Return [x, y] of the center of cell containing provided text 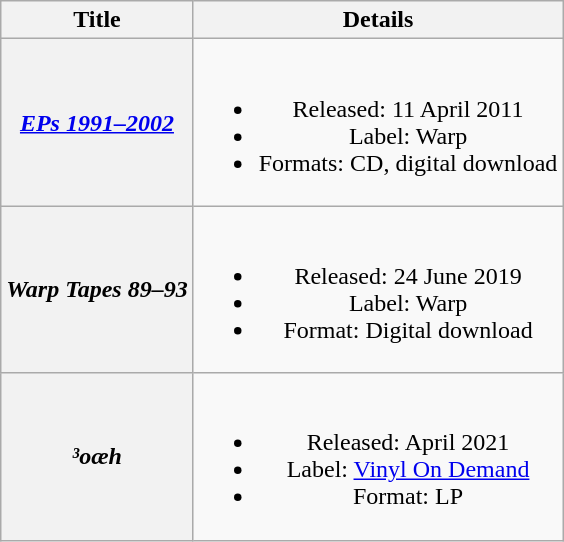
Title [97, 20]
EPs 1991–2002 [97, 122]
Released: 11 April 2011Label: WarpFormats: CD, digital download [378, 122]
Details [378, 20]
Released: April 2021Label: Vinyl On DemandFormat: LP [378, 456]
Warp Tapes 89–93 [97, 290]
³oæh [97, 456]
Released: 24 June 2019Label: WarpFormat: Digital download [378, 290]
